Extract the [X, Y] coordinate from the center of the cell holding the provided text.  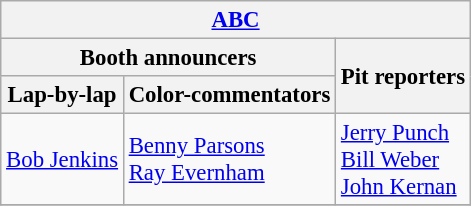
Booth announcers [168, 58]
Pit reporters [404, 76]
Bob Jenkins [62, 160]
Jerry Punch Bill Weber John Kernan [404, 160]
Lap-by-lap [62, 95]
ABC [236, 20]
Benny Parsons Ray Evernham [229, 160]
Color-commentators [229, 95]
